Identify which cell holds the provided text, then report its (x, y) central coordinate. 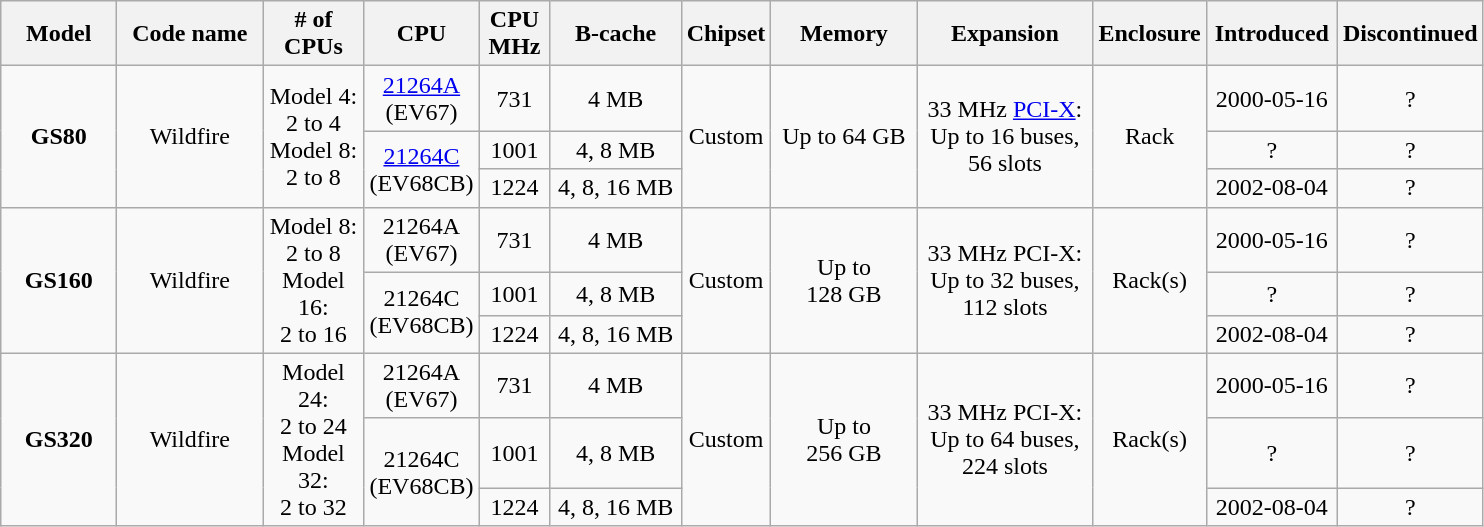
Model 4: 2 to 4 Model 8: 2 to 8 (314, 136)
Introduced (1272, 34)
Up to 256 GB (844, 440)
Expansion (1005, 34)
CPU (422, 34)
Memory (844, 34)
CPU MHz (514, 34)
GS80 (59, 136)
Up to 128 GB (844, 280)
Enclosure (1150, 34)
Discontinued (1410, 34)
Model 8: 2 to 8 Model 16: 2 to 16 (314, 280)
# of CPUs (314, 34)
B-cache (616, 34)
Model (59, 34)
Code name (190, 34)
33 MHz PCI-X: Up to 32 buses, 112 slots (1005, 280)
Rack (1150, 136)
GS160 (59, 280)
Up to 64 GB (844, 136)
33 MHz PCI-X: Up to 16 buses, 56 slots (1005, 136)
33 MHz PCI-X: Up to 64 buses, 224 slots (1005, 440)
GS320 (59, 440)
Chipset (726, 34)
Model 24: 2 to 24 Model 32: 2 to 32 (314, 440)
